Locate the cell with the specified text and output its [x, y] center coordinate. 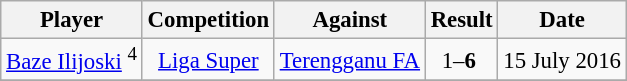
Date [562, 20]
Terengganu FA [350, 60]
15 July 2016 [562, 60]
Competition [208, 20]
Baze Ilijoski 4 [72, 60]
Result [462, 20]
Against [350, 20]
Player [72, 20]
1–6 [462, 60]
Liga Super [208, 60]
